Capture the cell that displays the provided text and extract its [X, Y] central coordinate. 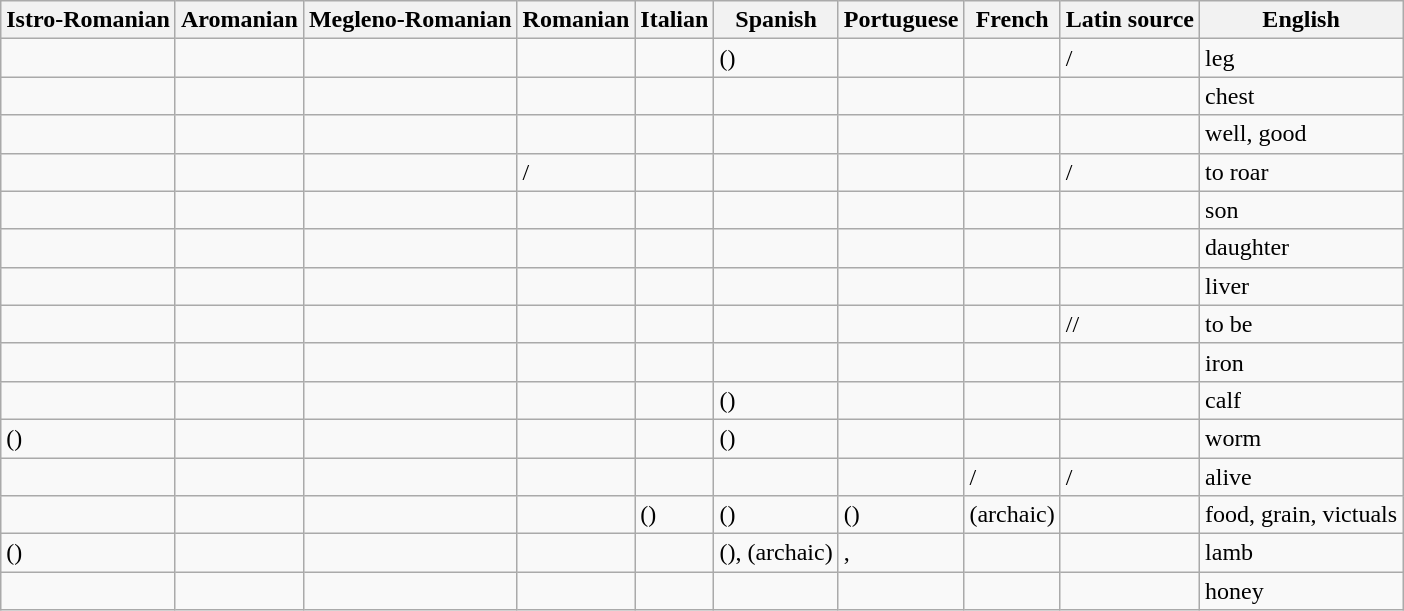
to roar [1302, 172]
alive [1302, 477]
Italian [674, 20]
daughter [1302, 248]
well, good [1302, 134]
Istro-Romanian [88, 20]
Latin source [1130, 20]
to be [1302, 324]
chest [1302, 96]
, [901, 553]
Megleno-Romanian [410, 20]
lamb [1302, 553]
worm [1302, 438]
Portuguese [901, 20]
French [1012, 20]
iron [1302, 362]
(archaic) [1012, 515]
(), (archaic) [776, 553]
// [1130, 324]
calf [1302, 400]
Aromanian [239, 20]
Romanian [576, 20]
liver [1302, 286]
food, grain, victuals [1302, 515]
honey [1302, 591]
English [1302, 20]
son [1302, 210]
leg [1302, 58]
Spanish [776, 20]
